Extract the (x, y) coordinate from the center of the cell holding the provided text.  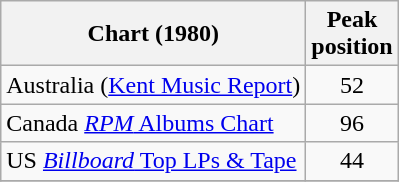
52 (352, 85)
44 (352, 161)
Canada RPM Albums Chart (154, 123)
Australia (Kent Music Report) (154, 85)
Peakposition (352, 34)
US Billboard Top LPs & Tape (154, 161)
96 (352, 123)
Chart (1980) (154, 34)
